Detect which cell encompasses the target text, then output its [X, Y] center coordinate. 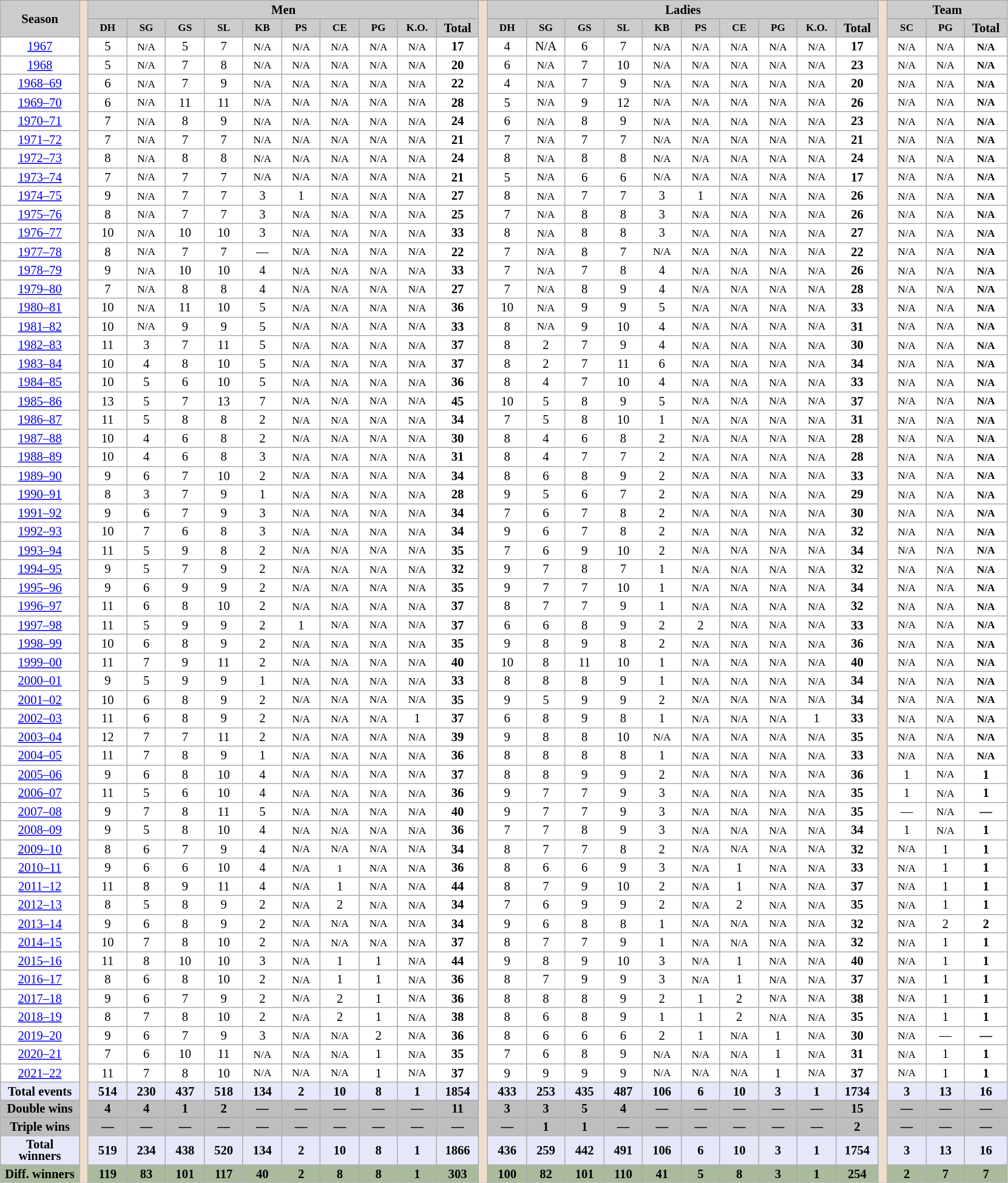
2010–11 [40, 868]
253 [546, 1090]
230 [146, 1090]
2016–17 [40, 980]
1994–95 [40, 569]
1989–90 [40, 476]
1988–89 [40, 456]
45 [458, 401]
2018–19 [40, 1017]
Total winners [40, 1150]
2002–03 [40, 719]
1968 [40, 64]
Men [283, 8]
1734 [857, 1090]
1976–77 [40, 233]
Triple wins [40, 1127]
491 [623, 1150]
1982–83 [40, 345]
1866 [458, 1150]
117 [224, 1174]
41 [662, 1174]
100 [507, 1174]
436 [507, 1150]
Diff. winners [40, 1174]
435 [584, 1090]
442 [584, 1150]
2013–14 [40, 924]
2008–09 [40, 830]
Team [947, 8]
1984–85 [40, 382]
437 [185, 1090]
83 [146, 1174]
2012–13 [40, 904]
2004–05 [40, 755]
2020–21 [40, 1054]
1970–71 [40, 121]
1992–93 [40, 532]
1980–81 [40, 307]
2014–15 [40, 942]
1971–72 [40, 140]
259 [546, 1150]
1979–80 [40, 289]
1975–76 [40, 214]
2017–18 [40, 998]
1977–78 [40, 251]
1969–70 [40, 102]
1981–82 [40, 327]
303 [458, 1174]
1985–86 [40, 401]
1998–99 [40, 643]
2005–06 [40, 775]
1978–79 [40, 271]
519 [107, 1150]
1999–00 [40, 662]
2000–01 [40, 681]
2021–22 [40, 1073]
254 [857, 1174]
2019–20 [40, 1036]
1968–69 [40, 84]
Total events [40, 1090]
487 [623, 1090]
1993–94 [40, 550]
1986–87 [40, 420]
1987–88 [40, 438]
Season [40, 18]
2011–12 [40, 886]
110 [623, 1174]
234 [146, 1150]
520 [224, 1150]
514 [107, 1090]
1967 [40, 46]
119 [107, 1174]
518 [224, 1090]
1995–96 [40, 588]
438 [185, 1150]
1974–75 [40, 195]
2015–16 [40, 960]
1997–98 [40, 625]
29 [857, 494]
1996–97 [40, 606]
82 [546, 1174]
2001–02 [40, 699]
Ladies [683, 8]
2007–08 [40, 811]
1990–91 [40, 494]
15 [857, 1108]
2009–10 [40, 849]
433 [507, 1090]
25 [458, 214]
1991–92 [40, 512]
1983–84 [40, 363]
SC [907, 28]
1973–74 [40, 177]
39 [458, 737]
2006–07 [40, 793]
1754 [857, 1150]
Double wins [40, 1108]
1854 [458, 1090]
1972–73 [40, 158]
2003–04 [40, 737]
